Return the [X, Y] coordinate for the center point of the cell that contains the specified text.  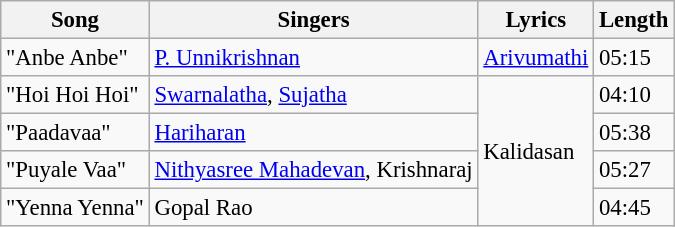
Singers [314, 20]
"Paadavaa" [75, 133]
05:38 [634, 133]
05:27 [634, 170]
"Yenna Yenna" [75, 208]
Hariharan [314, 133]
"Puyale Vaa" [75, 170]
Arivumathi [536, 58]
Kalidasan [536, 151]
Nithyasree Mahadevan, Krishnaraj [314, 170]
Lyrics [536, 20]
04:10 [634, 95]
P. Unnikrishnan [314, 58]
Gopal Rao [314, 208]
Song [75, 20]
"Anbe Anbe" [75, 58]
Length [634, 20]
Swarnalatha, Sujatha [314, 95]
05:15 [634, 58]
04:45 [634, 208]
"Hoi Hoi Hoi" [75, 95]
